Return the [X, Y] coordinate for the center point of the cell that contains the specified text.  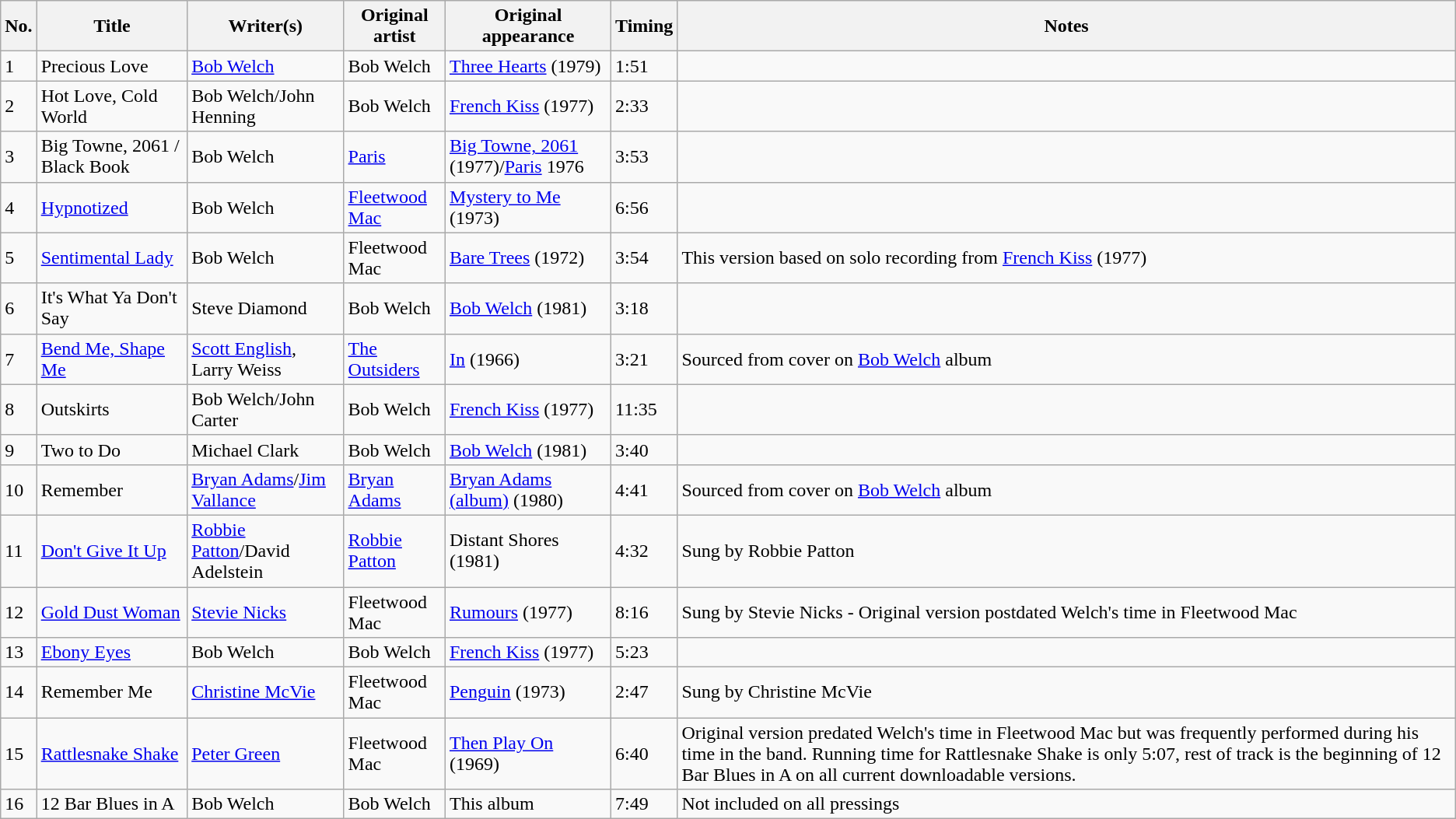
Bryan Adams [394, 490]
Hot Love, Cold World [112, 106]
Rumours (1977) [527, 611]
11 [19, 551]
3:21 [644, 359]
Bryan Adams/Jim Vallance [266, 490]
Big Towne, 2061 (1977)/Paris 1976 [527, 157]
13 [19, 653]
4:41 [644, 490]
7 [19, 359]
6 [19, 308]
The Outsiders [394, 359]
Hypnotized [112, 207]
8 [19, 409]
Robbie Patton/David Adelstein [266, 551]
This album [527, 804]
5 [19, 258]
Notes [1066, 26]
Original appearance [527, 26]
Mystery to Me (1973) [527, 207]
14 [19, 692]
Christine McVie [266, 692]
In (1966) [527, 359]
4:32 [644, 551]
Bend Me, Shape Me [112, 359]
10 [19, 490]
Paris [394, 157]
Steve Diamond [266, 308]
12 Bar Blues in A [112, 804]
Three Hearts (1979) [527, 66]
16 [19, 804]
Sung by Stevie Nicks - Original version postdated Welch's time in Fleetwood Mac [1066, 611]
2:33 [644, 106]
Remember Me [112, 692]
Don't Give It Up [112, 551]
6:56 [644, 207]
5:23 [644, 653]
9 [19, 450]
Robbie Patton [394, 551]
Big Towne, 2061 / Black Book [112, 157]
Sung by Christine McVie [1066, 692]
It's What Ya Don't Say [112, 308]
Michael Clark [266, 450]
3:18 [644, 308]
3:54 [644, 258]
15 [19, 754]
Not included on all pressings [1066, 804]
3:40 [644, 450]
Bare Trees (1972) [527, 258]
Outskirts [112, 409]
Bryan Adams (album) (1980) [527, 490]
Remember [112, 490]
11:35 [644, 409]
8:16 [644, 611]
Bob Welch/John Carter [266, 409]
Two to Do [112, 450]
Bob Welch/John Henning [266, 106]
12 [19, 611]
4 [19, 207]
Title [112, 26]
No. [19, 26]
Peter Green [266, 754]
6:40 [644, 754]
Original artist [394, 26]
Scott English, Larry Weiss [266, 359]
Writer(s) [266, 26]
Rattlesnake Shake [112, 754]
Sung by Robbie Patton [1066, 551]
1:51 [644, 66]
Stevie Nicks [266, 611]
1 [19, 66]
2:47 [644, 692]
3 [19, 157]
2 [19, 106]
Precious Love [112, 66]
7:49 [644, 804]
Ebony Eyes [112, 653]
This version based on solo recording from French Kiss (1977) [1066, 258]
3:53 [644, 157]
Gold Dust Woman [112, 611]
Distant Shores (1981) [527, 551]
Sentimental Lady [112, 258]
Penguin (1973) [527, 692]
Then Play On (1969) [527, 754]
Timing [644, 26]
